Locate the cell with the specified text and output its (x, y) center coordinate. 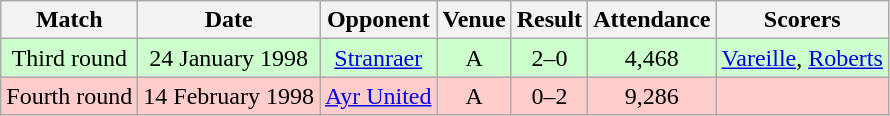
Scorers (802, 20)
Fourth round (70, 96)
2–0 (549, 58)
Ayr United (379, 96)
Result (549, 20)
Match (70, 20)
Vareille, Roberts (802, 58)
Venue (474, 20)
24 January 1998 (229, 58)
Date (229, 20)
Stranraer (379, 58)
0–2 (549, 96)
9,286 (652, 96)
Opponent (379, 20)
Third round (70, 58)
4,468 (652, 58)
14 February 1998 (229, 96)
Attendance (652, 20)
